Search for the cell housing the specified text and yield its [X, Y] center coordinate. 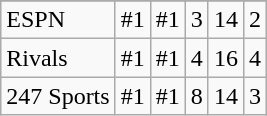
8 [196, 96]
16 [226, 58]
2 [254, 20]
247 Sports [58, 96]
ESPN [58, 20]
Rivals [58, 58]
